Return (x, y) of the center of cell containing provided text 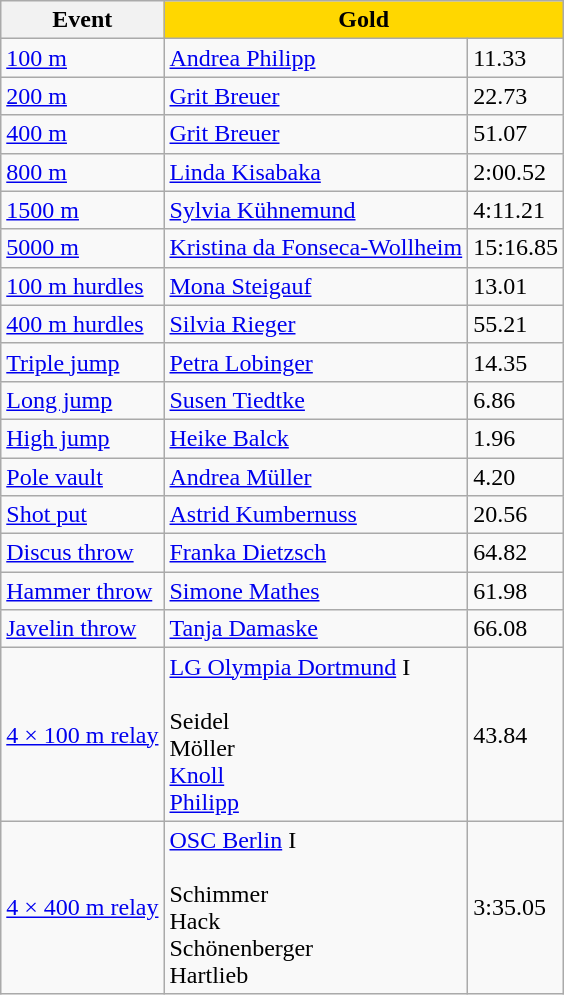
2:00.52 (516, 172)
61.98 (516, 591)
4:11.21 (516, 210)
Astrid Kumbernuss (316, 515)
4 × 100 m relay (82, 734)
Mona Steigauf (316, 286)
Tanja Damaske (316, 629)
High jump (82, 438)
Heike Balck (316, 438)
11.33 (516, 58)
Long jump (82, 400)
Discus throw (82, 553)
5000 m (82, 248)
3:35.05 (516, 908)
1.96 (516, 438)
Andrea Philipp (316, 58)
100 m (82, 58)
LG Olympia Dortmund I Seidel Möller Knoll Philipp (316, 734)
22.73 (516, 96)
64.82 (516, 553)
Triple jump (82, 362)
14.35 (516, 362)
Javelin throw (82, 629)
Pole vault (82, 477)
6.86 (516, 400)
OSC Berlin I Schimmer Hack Schönenberger Hartlieb (316, 908)
Andrea Müller (316, 477)
Linda Kisabaka (316, 172)
Gold (364, 20)
Petra Lobinger (316, 362)
200 m (82, 96)
Silvia Rieger (316, 324)
Shot put (82, 515)
Hammer throw (82, 591)
4.20 (516, 477)
400 m hurdles (82, 324)
15:16.85 (516, 248)
1500 m (82, 210)
20.56 (516, 515)
Simone Mathes (316, 591)
Susen Tiedtke (316, 400)
Sylvia Kühnemund (316, 210)
55.21 (516, 324)
100 m hurdles (82, 286)
Event (82, 20)
400 m (82, 134)
13.01 (516, 286)
4 × 400 m relay (82, 908)
Franka Dietzsch (316, 553)
Kristina da Fonseca-Wollheim (316, 248)
51.07 (516, 134)
43.84 (516, 734)
66.08 (516, 629)
800 m (82, 172)
